Return (x, y) of the center of cell containing provided text 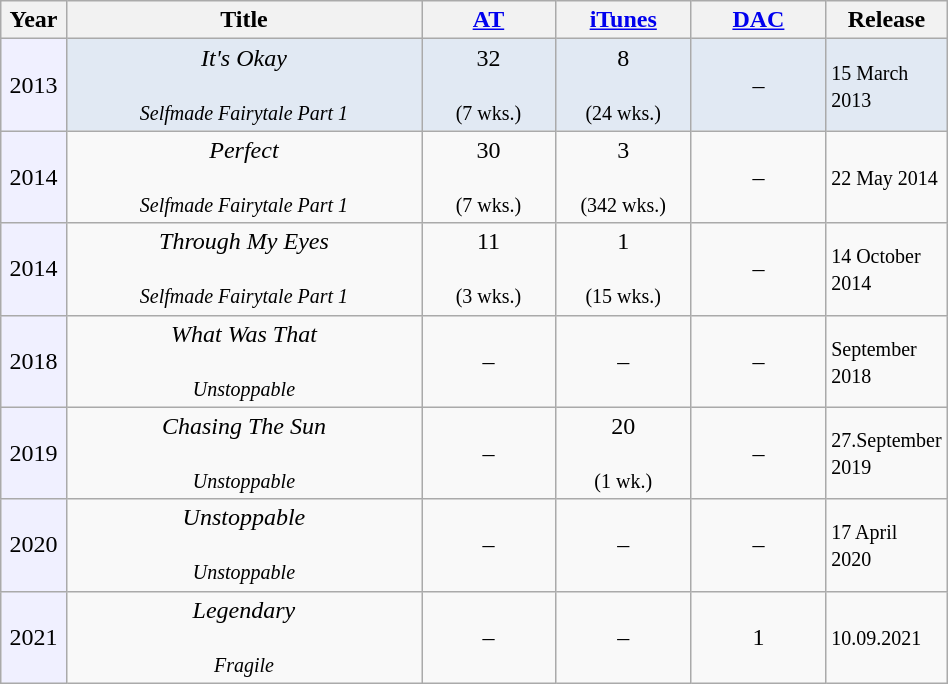
September 2018 (887, 361)
2019 (34, 453)
What Was ThatUnstoppable (244, 361)
iTunes (623, 20)
17 April 2020 (887, 545)
3 (342 wks.) (623, 177)
1 (758, 637)
It's OkaySelfmade Fairytale Part 1 (244, 85)
UnstoppableUnstoppable (244, 545)
2018 (34, 361)
AT (489, 20)
Release (887, 20)
2013 (34, 85)
Year (34, 20)
LegendaryFragile (244, 637)
14 October 2014 (887, 269)
PerfectSelfmade Fairytale Part 1 (244, 177)
27.September 2019 (887, 453)
1 (15 wks.) (623, 269)
32 (7 wks.) (489, 85)
2020 (34, 545)
Through My EyesSelfmade Fairytale Part 1 (244, 269)
15 March 2013 (887, 85)
11 (3 wks.) (489, 269)
20 (1 wk.) (623, 453)
22 May 2014 (887, 177)
Chasing The SunUnstoppable (244, 453)
30 (7 wks.) (489, 177)
DAC (758, 20)
2021 (34, 637)
Title (244, 20)
10.09.2021 (887, 637)
8 (24 wks.) (623, 85)
